Extract the (x, y) coordinate from the center of the cell holding the provided text.  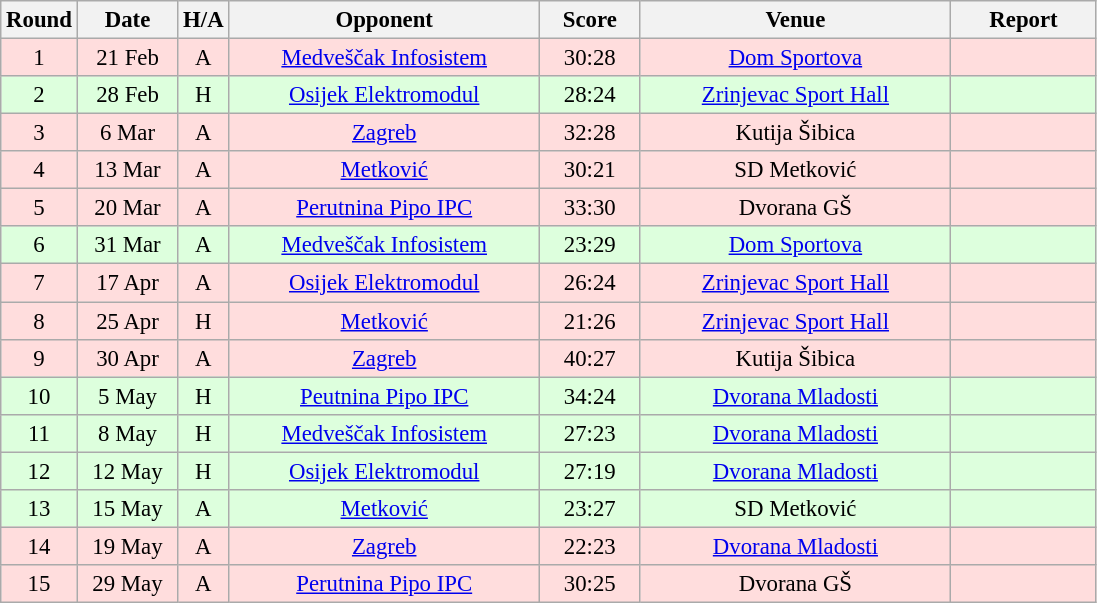
H/A (204, 20)
30:21 (590, 170)
5 (39, 208)
15 May (128, 509)
6 (39, 245)
13 (39, 509)
2 (39, 95)
11 (39, 433)
Opponent (384, 20)
6 Mar (128, 133)
25 Apr (128, 321)
5 May (128, 396)
1 (39, 58)
21 Feb (128, 58)
26:24 (590, 283)
27:19 (590, 471)
20 Mar (128, 208)
10 (39, 396)
12 May (128, 471)
Peutnina Pipo IPC (384, 396)
8 May (128, 433)
Report (1024, 20)
22:23 (590, 546)
32:28 (590, 133)
29 May (128, 584)
21:26 (590, 321)
27:23 (590, 433)
Date (128, 20)
40:27 (590, 358)
31 Mar (128, 245)
4 (39, 170)
Venue (796, 20)
23:29 (590, 245)
19 May (128, 546)
30:25 (590, 584)
Round (39, 20)
13 Mar (128, 170)
15 (39, 584)
14 (39, 546)
23:27 (590, 509)
28:24 (590, 95)
28 Feb (128, 95)
12 (39, 471)
34:24 (590, 396)
8 (39, 321)
30:28 (590, 58)
17 Apr (128, 283)
Score (590, 20)
30 Apr (128, 358)
7 (39, 283)
3 (39, 133)
9 (39, 358)
33:30 (590, 208)
